Locate the cell with the specified text and output its [x, y] center coordinate. 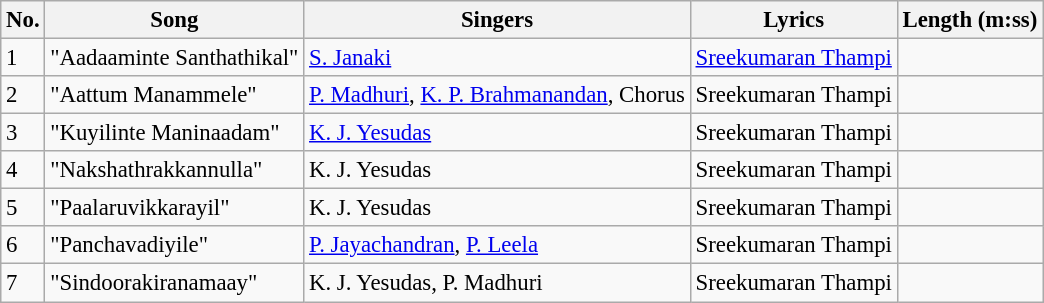
5 [23, 208]
"Kuyilinte Maninaadam" [174, 133]
S. Janaki [498, 58]
4 [23, 170]
"Sindoorakiranamaay" [174, 283]
K. J. Yesudas, P. Madhuri [498, 283]
7 [23, 283]
2 [23, 95]
3 [23, 133]
"Paalaruvikkarayil" [174, 208]
1 [23, 58]
P. Madhuri, K. P. Brahmanandan, Chorus [498, 95]
"Aadaaminte Santhathikal" [174, 58]
No. [23, 20]
Length (m:ss) [970, 20]
"Aattum Manammele" [174, 95]
Lyrics [794, 20]
P. Jayachandran, P. Leela [498, 245]
Singers [498, 20]
"Panchavadiyile" [174, 245]
"Nakshathrakkannulla" [174, 170]
Song [174, 20]
6 [23, 245]
